Output the (X, Y) coordinate of the center of the cell containing the given text.  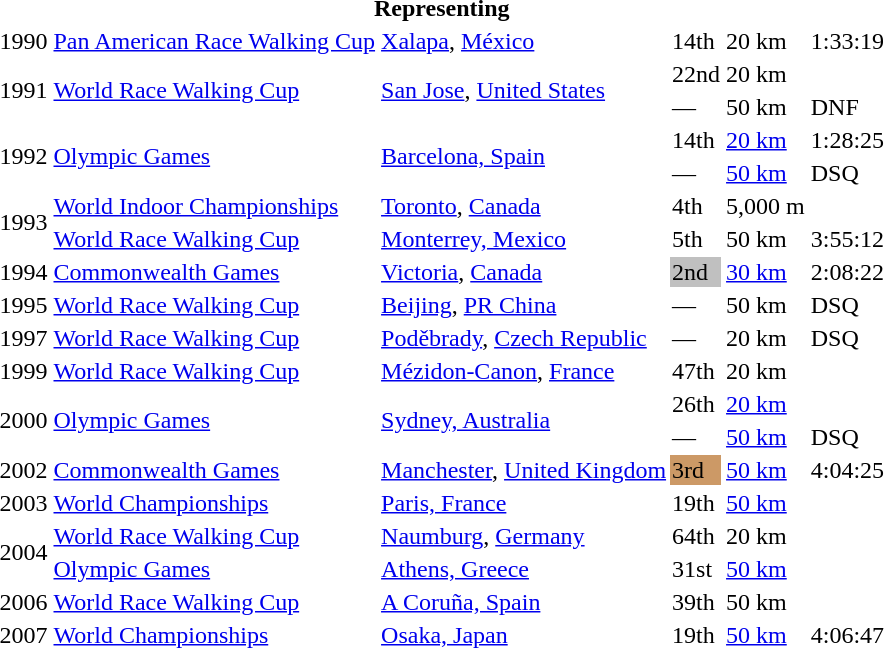
Mézidon-Canon, France (524, 371)
Beijing, PR China (524, 305)
22nd (696, 74)
A Coruña, Spain (524, 602)
Monterrey, Mexico (524, 239)
39th (696, 602)
Naumburg, Germany (524, 536)
30 km (766, 272)
Barcelona, Spain (524, 156)
World Indoor Championships (214, 206)
31st (696, 569)
4th (696, 206)
19th (696, 503)
Pan American Race Walking Cup (214, 41)
Athens, Greece (524, 569)
Victoria, Canada (524, 272)
2nd (696, 272)
47th (696, 371)
Paris, France (524, 503)
World Championships (214, 503)
Manchester, United Kingdom (524, 470)
San Jose, United States (524, 90)
Sydney, Australia (524, 420)
Poděbrady, Czech Republic (524, 338)
5th (696, 239)
3rd (696, 470)
Toronto, Canada (524, 206)
64th (696, 536)
5,000 m (766, 206)
Xalapa, México (524, 41)
26th (696, 404)
